Return (x, y) of the center of cell containing provided text 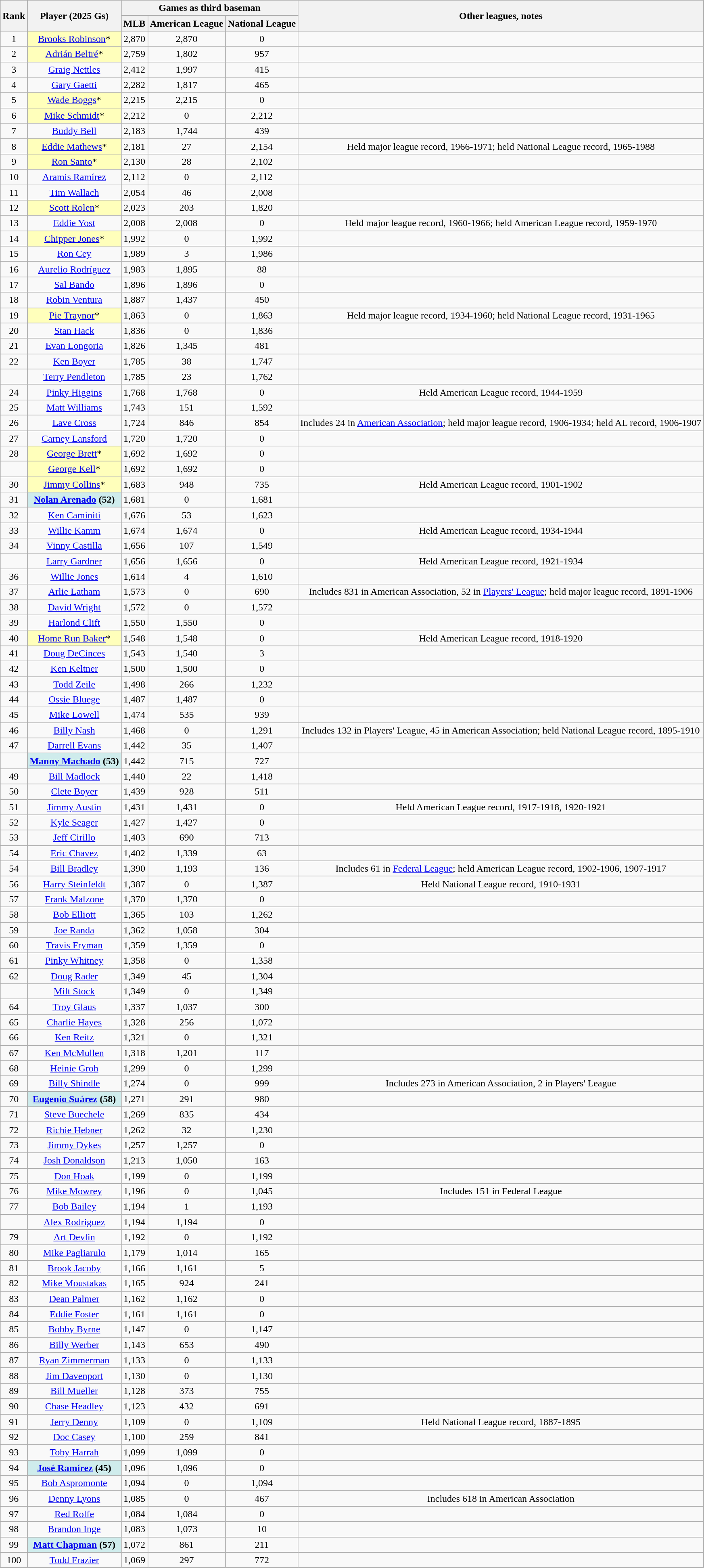
43 (14, 684)
165 (262, 1253)
835 (186, 1114)
MLB (134, 23)
1,083 (134, 1529)
1,989 (134, 254)
36 (14, 576)
Eugenio Suárez (58) (74, 1099)
291 (186, 1099)
241 (262, 1283)
Art Devlin (74, 1237)
1,895 (186, 269)
2,181 (134, 146)
61 (14, 961)
653 (186, 1345)
12 (14, 208)
82 (14, 1283)
Troy Glaus (74, 1007)
Billy Shindle (74, 1084)
Pie Traynor* (74, 315)
67 (14, 1053)
Clete Boyer (74, 792)
Ken Reitz (74, 1038)
1,328 (134, 1022)
Arlie Latham (74, 592)
Held major league record, 1960-1966; held American League record, 1959-1970 (501, 223)
Billy Werber (74, 1345)
117 (262, 1053)
Willie Jones (74, 576)
2,154 (262, 146)
2 (14, 54)
103 (186, 914)
Matt Williams (74, 407)
Red Rolfe (74, 1514)
151 (186, 407)
Brandon Inge (74, 1529)
87 (14, 1360)
1,986 (262, 254)
23 (186, 377)
Jimmy Collins* (74, 484)
7 (14, 131)
Frank Malzone (74, 899)
Held National League record, 1887-1895 (501, 1421)
999 (262, 1084)
Aramis Ramírez (74, 177)
1,743 (134, 407)
47 (14, 746)
136 (262, 868)
1,166 (134, 1268)
980 (262, 1099)
Eric Chavez (74, 853)
Carney Lansford (74, 438)
Mike Lowell (74, 715)
1,271 (134, 1099)
Eddie Mathews* (74, 146)
1,549 (262, 546)
Held American League record, 1934-1944 (501, 530)
854 (262, 423)
63 (262, 853)
Other leagues, notes (501, 16)
1,179 (134, 1253)
1,543 (134, 653)
511 (262, 792)
Adrián Beltré* (74, 54)
Doc Casey (74, 1437)
49 (14, 776)
33 (14, 530)
Evan Longoria (74, 346)
450 (262, 300)
65 (14, 1022)
Held American League record, 1901-1902 (501, 484)
69 (14, 1084)
1,439 (134, 792)
Ken McMullen (74, 1053)
41 (14, 653)
2,102 (262, 161)
1,045 (262, 1191)
Robin Ventura (74, 300)
Tim Wallach (74, 193)
17 (14, 285)
6 (14, 115)
2,130 (134, 161)
Mike Pagliarulo (74, 1253)
1,365 (134, 914)
Wade Boggs* (74, 100)
1,058 (186, 930)
1,826 (134, 346)
Charlie Hayes (74, 1022)
Sal Bando (74, 285)
44 (14, 700)
Kyle Seager (74, 822)
1,362 (134, 930)
846 (186, 423)
66 (14, 1038)
1,676 (134, 515)
Games as third baseman (210, 8)
39 (14, 623)
297 (186, 1560)
60 (14, 945)
Buddy Bell (74, 131)
71 (14, 1114)
1,498 (134, 684)
Ken Boyer (74, 361)
Nolan Arenado (52) (74, 500)
Willie Kamm (74, 530)
96 (14, 1499)
1,304 (262, 976)
Mike Mowrey (74, 1191)
George Kell* (74, 469)
1,232 (262, 684)
1,407 (262, 746)
715 (186, 761)
256 (186, 1022)
Aurelio Rodríguez (74, 269)
Toby Harrah (74, 1453)
691 (262, 1406)
Bob Aspromonte (74, 1483)
1,403 (134, 838)
1,623 (262, 515)
1,128 (134, 1391)
42 (14, 669)
Doug DeCinces (74, 653)
465 (262, 85)
928 (186, 792)
Graig Nettles (74, 69)
Brook Jacoby (74, 1268)
1,418 (262, 776)
439 (262, 131)
1,573 (134, 592)
83 (14, 1299)
90 (14, 1406)
203 (186, 208)
1,143 (134, 1345)
1,762 (262, 377)
37 (14, 592)
535 (186, 715)
51 (14, 807)
1,747 (262, 361)
Doug Rader (74, 976)
Ron Cey (74, 254)
Harlond Clift (74, 623)
713 (262, 838)
1,230 (262, 1130)
50 (14, 792)
99 (14, 1545)
Held major league record, 1934-1960; held National League record, 1931-1965 (501, 315)
107 (186, 546)
Larry Gardner (74, 561)
1,201 (186, 1053)
1,123 (134, 1406)
18 (14, 300)
Heinie Groh (74, 1068)
Todd Frazier (74, 1560)
259 (186, 1437)
Bobby Byrne (74, 1329)
467 (262, 1499)
2,412 (134, 69)
Includes 24 in American Association; held major league record, 1906-1934; held AL record, 1906-1907 (501, 423)
92 (14, 1437)
84 (14, 1314)
Eddie Yost (74, 223)
2,023 (134, 208)
21 (14, 346)
77 (14, 1207)
74 (14, 1160)
1,614 (134, 576)
1,540 (186, 653)
72 (14, 1130)
24 (14, 392)
100 (14, 1560)
62 (14, 976)
79 (14, 1237)
1,165 (134, 1283)
Denny Lyons (74, 1499)
30 (14, 484)
1,437 (186, 300)
1,014 (186, 1253)
939 (262, 715)
1,100 (134, 1437)
1,337 (134, 1007)
98 (14, 1529)
1,402 (134, 853)
304 (262, 930)
924 (186, 1283)
Steve Buechele (74, 1114)
Travis Fryman (74, 945)
1,468 (134, 730)
1,440 (134, 776)
Terry Pendleton (74, 377)
Bob Elliott (74, 914)
Vinny Castilla (74, 546)
948 (186, 484)
1,345 (186, 346)
David Wright (74, 607)
George Brett* (74, 454)
26 (14, 423)
97 (14, 1514)
73 (14, 1145)
Held American League record, 1921-1934 (501, 561)
Matt Chapman (57) (74, 1545)
772 (262, 1560)
Held National League record, 1910-1931 (501, 884)
2,282 (134, 85)
Billy Nash (74, 730)
2,183 (134, 131)
1,610 (262, 576)
76 (14, 1191)
Held American League record, 1917-1918, 1920-1921 (501, 807)
Pinky Higgins (74, 392)
266 (186, 684)
80 (14, 1253)
81 (14, 1268)
Lave Cross (74, 423)
Mike Schmidt* (74, 115)
1,269 (134, 1114)
Mike Moustakas (74, 1283)
8 (14, 146)
93 (14, 1453)
64 (14, 1007)
Held American League record, 1918-1920 (501, 638)
1,997 (186, 69)
1,390 (134, 868)
American League (186, 23)
373 (186, 1391)
Home Run Baker* (74, 638)
1,073 (186, 1529)
57 (14, 899)
1,050 (186, 1160)
957 (262, 54)
13 (14, 223)
Ken Keltner (74, 669)
Jerry Denny (74, 1421)
Richie Hebner (74, 1130)
1,085 (134, 1499)
58 (14, 914)
Ryan Zimmerman (74, 1360)
11 (14, 193)
85 (14, 1329)
Ken Caminiti (74, 515)
Jeff Cirillo (74, 838)
Eddie Foster (74, 1314)
211 (262, 1545)
1,724 (134, 423)
91 (14, 1421)
1,802 (186, 54)
Held major league record, 1966-1971; held National League record, 1965-1988 (501, 146)
31 (14, 500)
Ossie Bluege (74, 700)
19 (14, 315)
1,069 (134, 1560)
95 (14, 1483)
Darrell Evans (74, 746)
70 (14, 1099)
Pinky Whitney (74, 961)
1,683 (134, 484)
Brooks Robinson* (74, 39)
56 (14, 884)
Joe Randa (74, 930)
Dean Palmer (74, 1299)
727 (262, 761)
José Ramírez (45) (74, 1468)
755 (262, 1391)
1,744 (186, 131)
Bill Madlock (74, 776)
Includes 831 in American Association, 52 in Players' League; held major league record, 1891-1906 (501, 592)
Manny Machado (53) (74, 761)
Jim Davenport (74, 1375)
Josh Donaldson (74, 1160)
Stan Hack (74, 331)
Chase Headley (74, 1406)
9 (14, 161)
1,213 (134, 1160)
Includes 618 in American Association (501, 1499)
Bill Mueller (74, 1391)
40 (14, 638)
1,592 (262, 407)
Ron Santo* (74, 161)
735 (262, 484)
Alex Rodriguez (74, 1222)
75 (14, 1176)
1,037 (186, 1007)
Don Hoak (74, 1176)
1,817 (186, 85)
Rank (14, 16)
Jimmy Austin (74, 807)
Includes 151 in Federal League (501, 1191)
Includes 273 in American Association, 2 in Players' League (501, 1084)
861 (186, 1545)
89 (14, 1391)
434 (262, 1114)
Gary Gaetti (74, 85)
1,274 (134, 1084)
841 (262, 1437)
Bob Bailey (74, 1207)
Bill Bradley (74, 868)
481 (262, 346)
Todd Zeile (74, 684)
Chipper Jones* (74, 239)
National League (262, 23)
94 (14, 1468)
Jimmy Dykes (74, 1145)
Includes 61 in Federal League; held American League record, 1902-1906, 1907-1917 (501, 868)
1,474 (134, 715)
34 (14, 546)
1,318 (134, 1053)
1,887 (134, 300)
415 (262, 69)
1,983 (134, 269)
1,291 (262, 730)
1,339 (186, 853)
15 (14, 254)
52 (14, 822)
1,196 (134, 1191)
59 (14, 930)
1,820 (262, 208)
35 (186, 746)
16 (14, 269)
Scott Rolen* (74, 208)
490 (262, 1345)
Milt Stock (74, 992)
2,054 (134, 193)
Harry Steinfeldt (74, 884)
Includes 132 in Players' League, 45 in American Association; held National League record, 1895-1910 (501, 730)
Player (2025 Gs) (74, 16)
68 (14, 1068)
432 (186, 1406)
14 (14, 239)
20 (14, 331)
Held American League record, 1944-1959 (501, 392)
25 (14, 407)
163 (262, 1160)
2,759 (134, 54)
300 (262, 1007)
86 (14, 1345)
